For the text-containing cell, return its midpoint in (x, y) coordinate format. 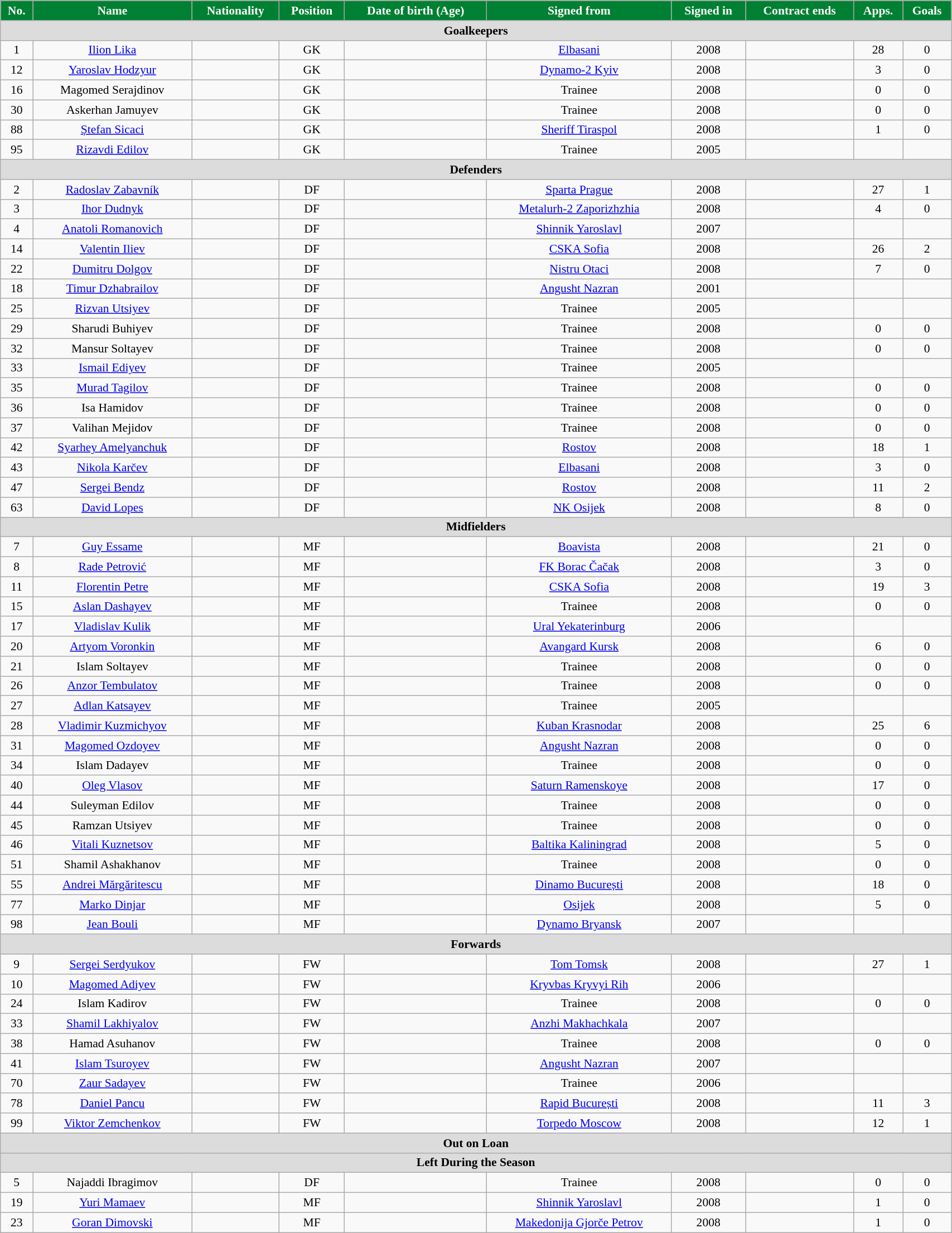
Baltika Kaliningrad (579, 845)
31 (17, 746)
77 (17, 905)
Saturn Ramenskoye (579, 786)
Nistru Otaci (579, 269)
Oleg Vlasov (113, 786)
63 (17, 507)
55 (17, 885)
Ștefan Sicaci (113, 130)
Suleyman Edilov (113, 805)
47 (17, 487)
Syarhey Amelyanchuk (113, 448)
15 (17, 607)
16 (17, 90)
Anzhi Makhachkala (579, 1024)
36 (17, 408)
43 (17, 468)
Goalkeepers (476, 31)
Torpedo Moscow (579, 1123)
Midfielders (476, 527)
Signed in (708, 11)
NK Osijek (579, 507)
Yuri Mamaev (113, 1203)
29 (17, 328)
22 (17, 269)
Adlan Katsayev (113, 706)
Marko Dinjar (113, 905)
Dinamo București (579, 885)
38 (17, 1044)
Rade Petrović (113, 567)
Artyom Voronkin (113, 646)
Najaddi Ibragimov (113, 1183)
Murad Tagilov (113, 388)
Osijek (579, 905)
Position (312, 11)
Left During the Season (476, 1163)
Sparta Prague (579, 190)
Defenders (476, 170)
Vladislav Kulik (113, 627)
Ilion Lika (113, 50)
Timur Dzhabrailov (113, 289)
Magomed Serajdinov (113, 90)
42 (17, 448)
44 (17, 805)
Nikola Karčev (113, 468)
2001 (708, 289)
Islam Dadayev (113, 766)
Shamil Lakhiyalov (113, 1024)
Florentin Petre (113, 587)
23 (17, 1222)
46 (17, 845)
Boavista (579, 547)
Ramzan Utsiyev (113, 825)
Islam Soltayev (113, 666)
Islam Tsuroyev (113, 1063)
40 (17, 786)
Valihan Mejidov (113, 428)
Nationality (235, 11)
10 (17, 984)
Radoslav Zabavník (113, 190)
34 (17, 766)
Mansur Soltayev (113, 349)
Rizvan Utsiyev (113, 309)
Sharudi Buhiyev (113, 328)
No. (17, 11)
Avangard Kursk (579, 646)
9 (17, 964)
Dynamo-2 Kyiv (579, 70)
Name (113, 11)
Metalurh-2 Zaporizhzhia (579, 209)
Magomed Adiyev (113, 984)
Yaroslav Hodzyur (113, 70)
30 (17, 110)
Tom Tomsk (579, 964)
70 (17, 1084)
Apps. (878, 11)
Ihor Dudnyk (113, 209)
41 (17, 1063)
Dumitru Dolgov (113, 269)
Rizavdi Edilov (113, 150)
Contract ends (800, 11)
Rapid București (579, 1104)
Zaur Sadayev (113, 1084)
Jean Bouli (113, 925)
Date of birth (Age) (416, 11)
95 (17, 150)
Ural Yekaterinburg (579, 627)
51 (17, 865)
Askerhan Jamuyev (113, 110)
Valentin Iliev (113, 249)
Signed from (579, 11)
37 (17, 428)
Isa Hamidov (113, 408)
98 (17, 925)
Vladimir Kuzmichyov (113, 726)
35 (17, 388)
Aslan Dashayev (113, 607)
Guy Essame (113, 547)
24 (17, 1004)
Makedonija Gjorče Petrov (579, 1222)
99 (17, 1123)
Shamil Ashakhanov (113, 865)
45 (17, 825)
Andrei Mărgăritescu (113, 885)
Goran Dimovski (113, 1222)
David Lopes (113, 507)
Daniel Pancu (113, 1104)
FK Borac Čačak (579, 567)
Magomed Ozdoyev (113, 746)
Forwards (476, 945)
Anatoli Romanovich (113, 229)
Anzor Tembulatov (113, 686)
Ismail Ediyev (113, 368)
Dynamo Bryansk (579, 925)
Sheriff Tiraspol (579, 130)
88 (17, 130)
Kryvbas Kryvyi Rih (579, 984)
20 (17, 646)
Goals (927, 11)
Islam Kadirov (113, 1004)
Sergei Bendz (113, 487)
78 (17, 1104)
Kuban Krasnodar (579, 726)
Viktor Zemchenkov (113, 1123)
Sergei Serdyukov (113, 964)
Vitali Kuznetsov (113, 845)
Hamad Asuhanov (113, 1044)
32 (17, 349)
Out on Loan (476, 1143)
14 (17, 249)
